Provide the (x, y) coordinate of the cell's center where the given text is located.  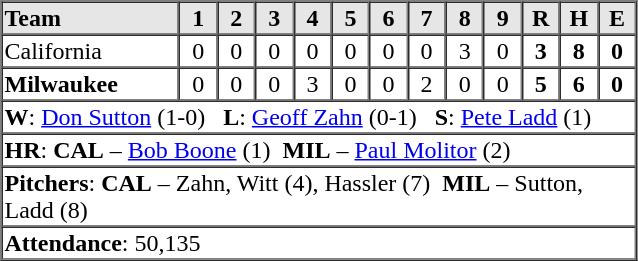
Pitchers: CAL – Zahn, Witt (4), Hassler (7) MIL – Sutton, Ladd (8) (319, 196)
HR: CAL – Bob Boone (1) MIL – Paul Molitor (2) (319, 150)
R (541, 18)
7 (427, 18)
1 (198, 18)
H (579, 18)
W: Don Sutton (1-0) L: Geoff Zahn (0-1) S: Pete Ladd (1) (319, 116)
Team (91, 18)
Attendance: 50,135 (319, 242)
E (617, 18)
California (91, 50)
Milwaukee (91, 84)
9 (503, 18)
4 (312, 18)
